Provide the (x, y) coordinate of the cell's center where the given text is located.  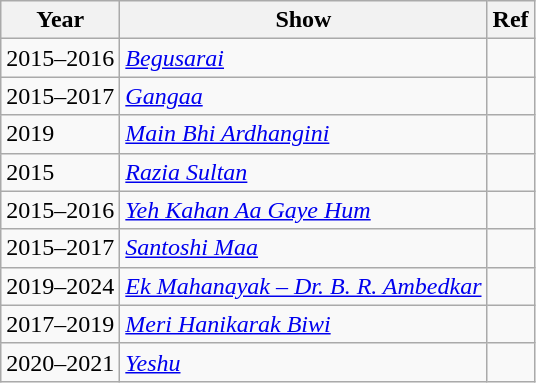
Year (60, 20)
Razia Sultan (304, 172)
2020–2021 (60, 362)
Begusarai (304, 58)
Yeh Kahan Aa Gaye Hum (304, 210)
Meri Hanikarak Biwi (304, 324)
2019–2024 (60, 286)
Yeshu (304, 362)
Gangaa (304, 96)
2017–2019 (60, 324)
Main Bhi Ardhangini (304, 134)
Ref (510, 20)
Santoshi Maa (304, 248)
Show (304, 20)
2019 (60, 134)
Ek Mahanayak – Dr. B. R. Ambedkar (304, 286)
2015 (60, 172)
